Locate the cell with the specified text and output its (X, Y) center coordinate. 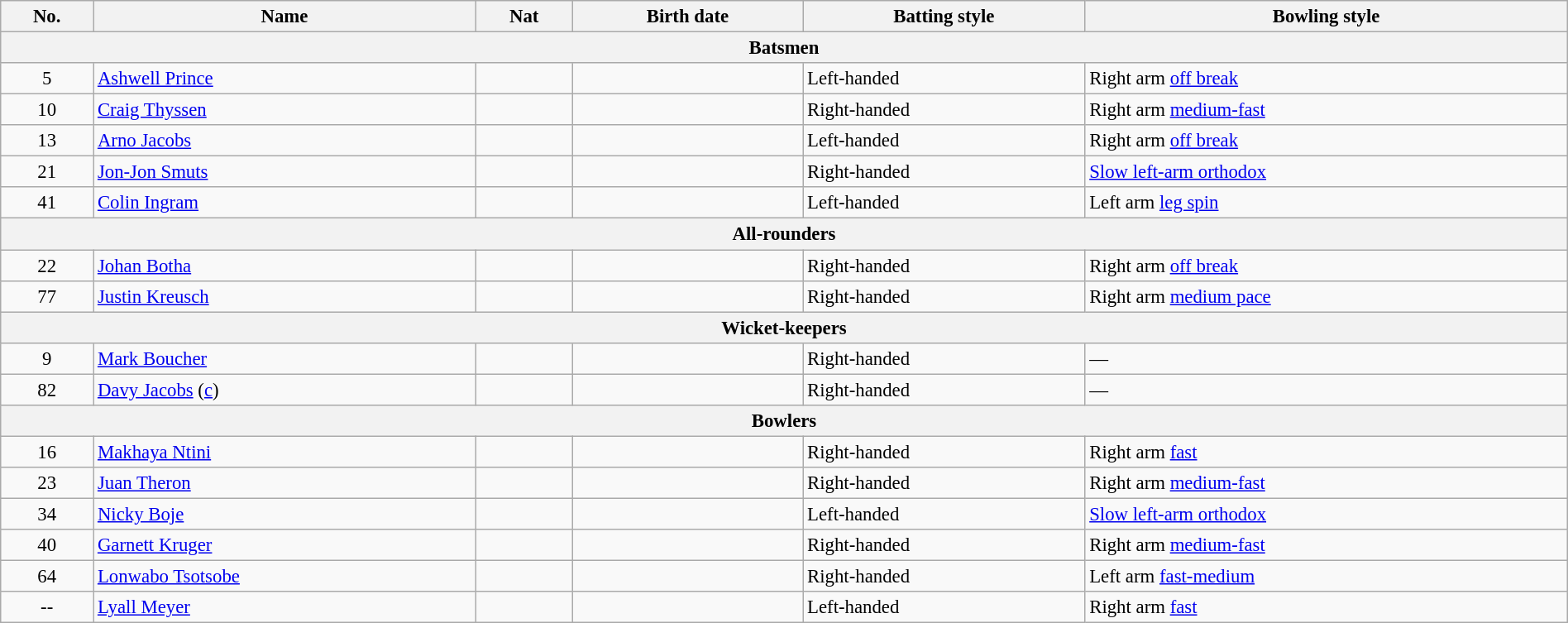
Bowling style (1327, 17)
22 (47, 266)
34 (47, 514)
Nicky Boje (284, 514)
9 (47, 358)
16 (47, 452)
Arno Jacobs (284, 141)
Wicket-keepers (784, 328)
Craig Thyssen (284, 110)
82 (47, 390)
-- (47, 607)
Left arm leg spin (1327, 203)
13 (47, 141)
10 (47, 110)
Ashwell Prince (284, 79)
No. (47, 17)
40 (47, 545)
41 (47, 203)
Johan Botha (284, 266)
Lyall Meyer (284, 607)
Left arm fast-medium (1327, 577)
All-rounders (784, 234)
5 (47, 79)
23 (47, 483)
Colin Ingram (284, 203)
Batsmen (784, 48)
Right arm medium pace (1327, 296)
64 (47, 577)
Nat (524, 17)
77 (47, 296)
Davy Jacobs (c) (284, 390)
Name (284, 17)
Juan Theron (284, 483)
Mark Boucher (284, 358)
21 (47, 172)
Makhaya Ntini (284, 452)
Bowlers (784, 421)
Garnett Kruger (284, 545)
Batting style (944, 17)
Birth date (688, 17)
Justin Kreusch (284, 296)
Lonwabo Tsotsobe (284, 577)
Jon-Jon Smuts (284, 172)
